Provide the (X, Y) coordinate of the cell's center where the given text is located.  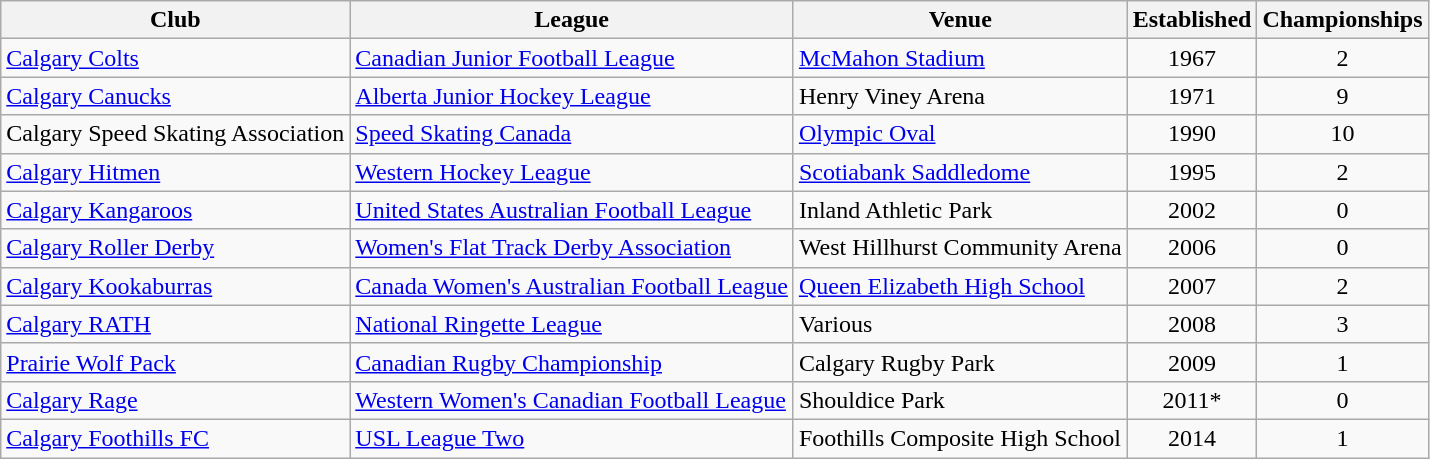
9 (1342, 96)
Calgary Roller Derby (176, 248)
1995 (1192, 172)
Canadian Junior Football League (572, 58)
Henry Viney Arena (960, 96)
Alberta Junior Hockey League (572, 96)
Calgary Speed Skating Association (176, 134)
Calgary Hitmen (176, 172)
1967 (1192, 58)
Calgary Kangaroos (176, 210)
McMahon Stadium (960, 58)
Speed Skating Canada (572, 134)
Calgary Rage (176, 400)
Queen Elizabeth High School (960, 286)
Championships (1342, 20)
Calgary Canucks (176, 96)
Canadian Rugby Championship (572, 362)
Club (176, 20)
Calgary Colts (176, 58)
Canada Women's Australian Football League (572, 286)
Calgary Kookaburras (176, 286)
2014 (1192, 438)
Prairie Wolf Pack (176, 362)
2009 (1192, 362)
Scotiabank Saddledome (960, 172)
1971 (1192, 96)
West Hillhurst Community Arena (960, 248)
National Ringette League (572, 324)
2011* (1192, 400)
Venue (960, 20)
2006 (1192, 248)
Calgary Rugby Park (960, 362)
League (572, 20)
2008 (1192, 324)
Various (960, 324)
Foothills Composite High School (960, 438)
Calgary RATH (176, 324)
10 (1342, 134)
Shouldice Park (960, 400)
Olympic Oval (960, 134)
2007 (1192, 286)
3 (1342, 324)
Inland Athletic Park (960, 210)
1990 (1192, 134)
2002 (1192, 210)
Western Hockey League (572, 172)
USL League Two (572, 438)
Women's Flat Track Derby Association (572, 248)
Established (1192, 20)
Calgary Foothills FC (176, 438)
United States Australian Football League (572, 210)
Western Women's Canadian Football League (572, 400)
